Determine the [X, Y] coordinate at the center of the cell enclosing the given text.  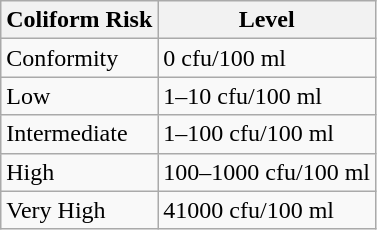
1–100 cfu/100 ml [267, 134]
Low [80, 96]
Coliform Risk [80, 20]
Level [267, 20]
0 cfu/100 ml [267, 58]
Intermediate [80, 134]
1–10 cfu/100 ml [267, 96]
41000 cfu/100 ml [267, 210]
100–1000 cfu/100 ml [267, 172]
Very High [80, 210]
High [80, 172]
Conformity [80, 58]
